Return the (X, Y) coordinate for the center point of the cell that contains the specified text.  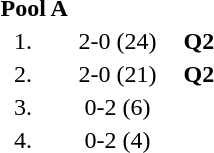
0-2 (6) (118, 107)
2-0 (21) (118, 74)
2-0 (24) (118, 41)
